Extract the [x, y] coordinate from the center of the cell holding the provided text.  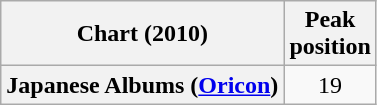
Peak position [330, 34]
Japanese Albums (Oricon) [142, 85]
Chart (2010) [142, 34]
19 [330, 85]
